Detect which cell encompasses the target text, then output its (X, Y) center coordinate. 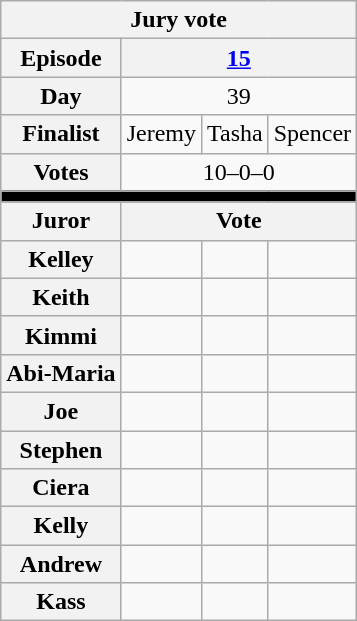
Kelly (61, 526)
Votes (61, 172)
Spencer (312, 134)
Juror (61, 221)
Kimmi (61, 335)
Ciera (61, 488)
10–0–0 (238, 172)
Joe (61, 411)
Jeremy (161, 134)
Tasha (234, 134)
Stephen (61, 449)
39 (238, 96)
Kass (61, 602)
Andrew (61, 564)
Jury vote (179, 20)
Finalist (61, 134)
Keith (61, 297)
Vote (238, 221)
Abi-Maria (61, 373)
15 (238, 58)
Episode (61, 58)
Kelley (61, 259)
Day (61, 96)
